Capture the cell that displays the provided text and extract its [X, Y] central coordinate. 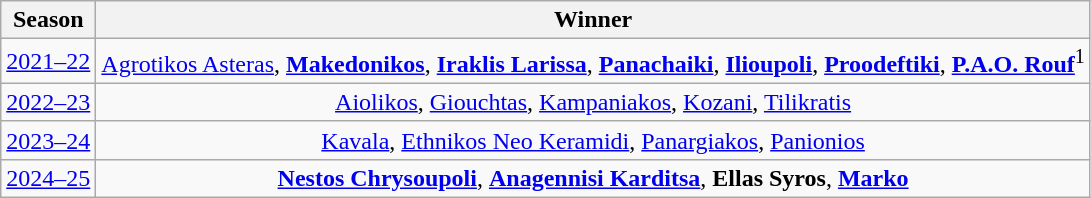
Agrotikos Asteras, Makedonikos, Iraklis Larissa, Panachaiki, Ilioupoli, Proodeftiki, P.A.O. Rouf1 [594, 62]
Winner [594, 20]
2021–22 [48, 62]
2024–25 [48, 178]
2023–24 [48, 140]
Season [48, 20]
Kavala, Ethnikos Neo Keramidi, Panargiakos, Panionios [594, 140]
Aiolikos, Giouchtas, Kampaniakos, Kozani, Tilikratis [594, 102]
Nestos Chrysoupoli, Anagennisi Karditsa, Ellas Syros, Marko [594, 178]
2022–23 [48, 102]
